Return the (x, y) coordinate for the center point of the cell that contains the specified text.  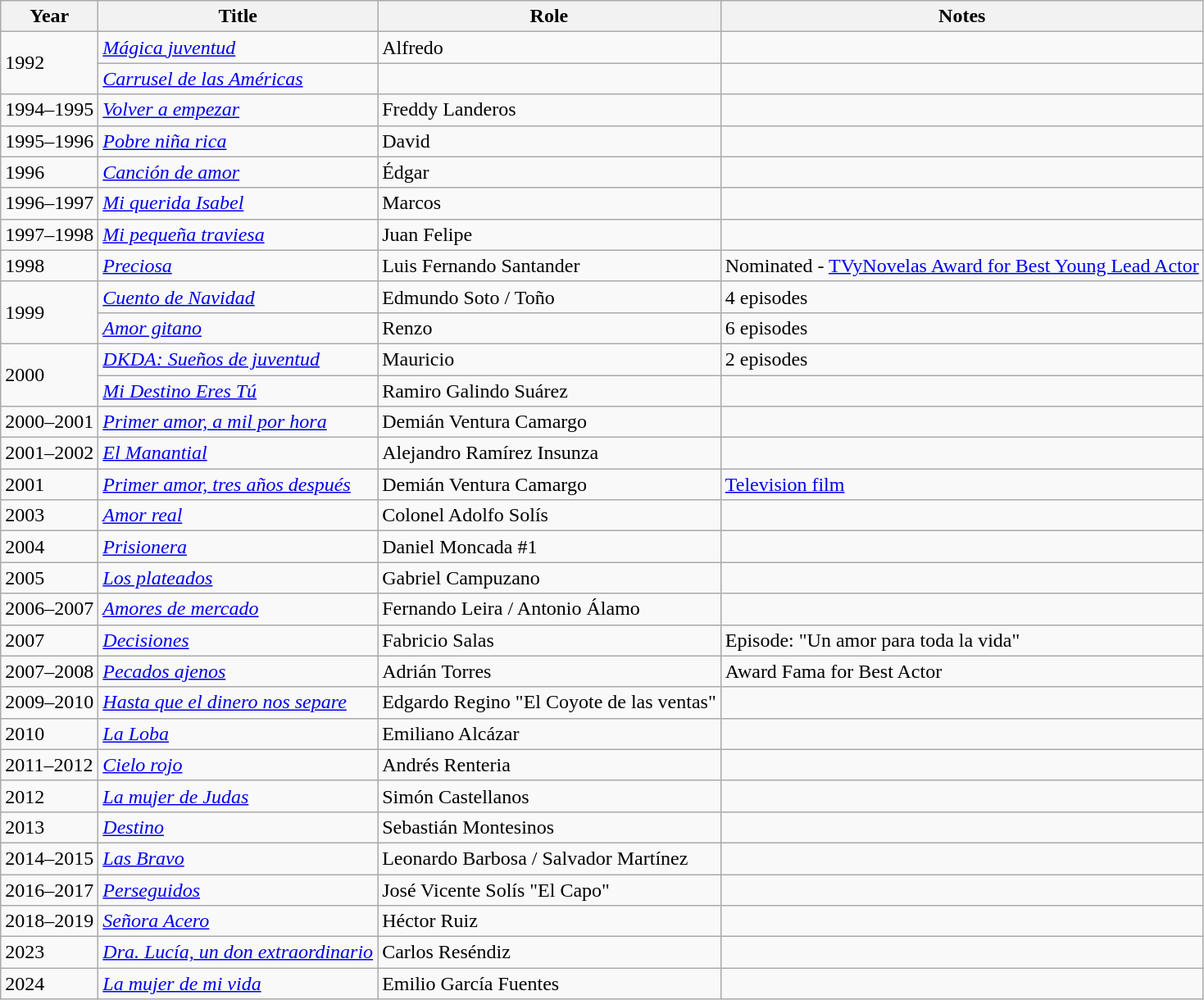
Emiliano Alcázar (549, 734)
La Loba (238, 734)
Colonel Adolfo Solís (549, 516)
Cielo rojo (238, 765)
Édgar (549, 172)
Destino (238, 827)
Héctor Ruiz (549, 921)
Perseguidos (238, 889)
2 episodes (962, 359)
2007 (49, 640)
Primer amor, a mil por hora (238, 422)
Luis Fernando Santander (549, 266)
1998 (49, 266)
2010 (49, 734)
Title (238, 16)
Mi Destino Eres Tú (238, 391)
Fabricio Salas (549, 640)
2005 (49, 578)
Nominated - TVyNovelas Award for Best Young Lead Actor (962, 266)
Year (49, 16)
Pobre niña rica (238, 141)
Volver a empezar (238, 110)
Edgardo Regino "El Coyote de las ventas" (549, 702)
2001–2002 (49, 453)
Daniel Moncada #1 (549, 547)
La mujer de Judas (238, 796)
1995–1996 (49, 141)
Freddy Landeros (549, 110)
DKDA: Sueños de juventud (238, 359)
Emilio García Fuentes (549, 984)
Episode: "Un amor para toda la vida" (962, 640)
Ramiro Galindo Suárez (549, 391)
Señora Acero (238, 921)
Mi pequeña traviesa (238, 234)
2011–2012 (49, 765)
2004 (49, 547)
La mujer de mi vida (238, 984)
2014–2015 (49, 858)
2007–2008 (49, 671)
2018–2019 (49, 921)
Decisiones (238, 640)
Primer amor, tres años después (238, 484)
4 episodes (962, 297)
Amores de mercado (238, 609)
2006–2007 (49, 609)
Amor gitano (238, 328)
Edmundo Soto / Toño (549, 297)
Prisionera (238, 547)
Dra. Lucía, un don extraordinario (238, 952)
2013 (49, 827)
Amor real (238, 516)
Mi querida Isabel (238, 203)
1996 (49, 172)
Television film (962, 484)
1997–1998 (49, 234)
2024 (49, 984)
Role (549, 16)
José Vicente Solís "El Capo" (549, 889)
Fernando Leira / Antonio Álamo (549, 609)
1999 (49, 312)
Los plateados (238, 578)
Hasta que el dinero nos separe (238, 702)
2000–2001 (49, 422)
Carrusel de las Américas (238, 79)
David (549, 141)
Notes (962, 16)
2023 (49, 952)
Andrés Renteria (549, 765)
Preciosa (238, 266)
1994–1995 (49, 110)
Juan Felipe (549, 234)
Adrián Torres (549, 671)
Cuento de Navidad (238, 297)
6 episodes (962, 328)
2016–2017 (49, 889)
2000 (49, 375)
Las Bravo (238, 858)
Alejandro Ramírez Insunza (549, 453)
1996–1997 (49, 203)
1992 (49, 63)
Leonardo Barbosa / Salvador Martínez (549, 858)
2009–2010 (49, 702)
Canción de amor (238, 172)
Marcos (549, 203)
Mauricio (549, 359)
Mágica juventud (238, 48)
Simón Castellanos (549, 796)
2012 (49, 796)
2001 (49, 484)
Sebastián Montesinos (549, 827)
Renzo (549, 328)
Carlos Reséndiz (549, 952)
Alfredo (549, 48)
El Manantial (238, 453)
Pecados ajenos (238, 671)
Award Fama for Best Actor (962, 671)
2003 (49, 516)
Gabriel Campuzano (549, 578)
